Capture the cell that displays the provided text and extract its (x, y) central coordinate. 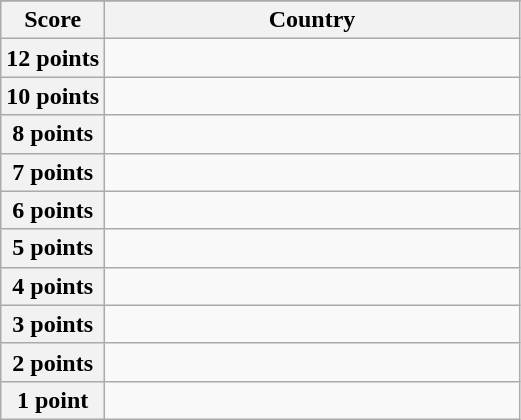
2 points (53, 362)
Score (53, 20)
3 points (53, 324)
12 points (53, 58)
5 points (53, 248)
7 points (53, 172)
8 points (53, 134)
10 points (53, 96)
4 points (53, 286)
1 point (53, 400)
6 points (53, 210)
Country (312, 20)
